Extract the (x, y) coordinate from the center of the cell holding the provided text.  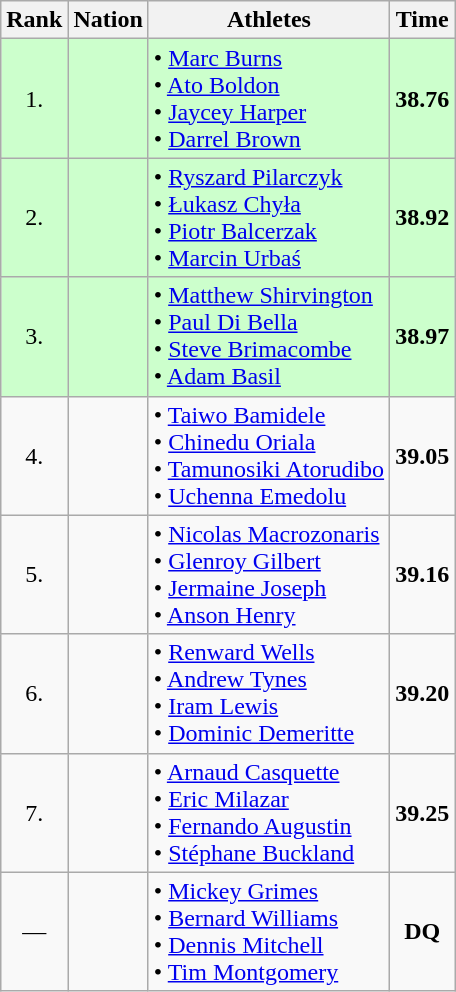
Time (422, 20)
4. (34, 456)
5. (34, 574)
38.97 (422, 336)
• Renward Wells• Andrew Tynes• Iram Lewis• Dominic Demeritte (268, 694)
• Matthew Shirvington• Paul Di Bella• Steve Brimacombe• Adam Basil (268, 336)
• Arnaud Casquette• Eric Milazar• Fernando Augustin• Stéphane Buckland (268, 812)
DQ (422, 932)
Nation (108, 20)
38.76 (422, 98)
2. (34, 218)
• Mickey Grimes• Bernard Williams• Dennis Mitchell• Tim Montgomery (268, 932)
Rank (34, 20)
39.25 (422, 812)
• Marc Burns• Ato Boldon• Jaycey Harper• Darrel Brown (268, 98)
6. (34, 694)
39.05 (422, 456)
• Nicolas Macrozonaris• Glenroy Gilbert• Jermaine Joseph• Anson Henry (268, 574)
• Taiwo Bamidele• Chinedu Oriala• Tamunosiki Atorudibo• Uchenna Emedolu (268, 456)
— (34, 932)
Athletes (268, 20)
3. (34, 336)
1. (34, 98)
7. (34, 812)
39.16 (422, 574)
39.20 (422, 694)
• Ryszard Pilarczyk• Łukasz Chyła• Piotr Balcerzak• Marcin Urbaś (268, 218)
38.92 (422, 218)
